Return the [X, Y] coordinate for the center point of the cell that contains the specified text.  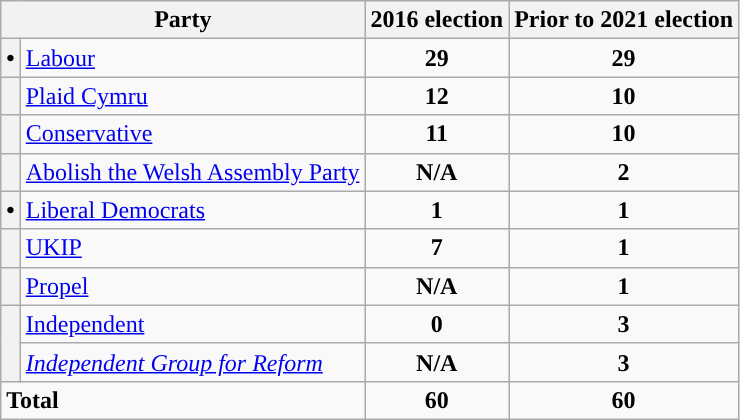
Propel [192, 286]
Abolish the Welsh Assembly Party [192, 172]
2 [624, 172]
Conservative [192, 134]
Total [183, 400]
UKIP [192, 248]
Liberal Democrats [192, 210]
2016 election [437, 20]
7 [437, 248]
Independent [192, 324]
Plaid Cymru [192, 96]
Party [183, 20]
Labour [192, 58]
Independent Group for Reform [192, 362]
0 [437, 324]
12 [437, 96]
Prior to 2021 election [624, 20]
11 [437, 134]
